Detect which cell encompasses the target text, then output its [x, y] center coordinate. 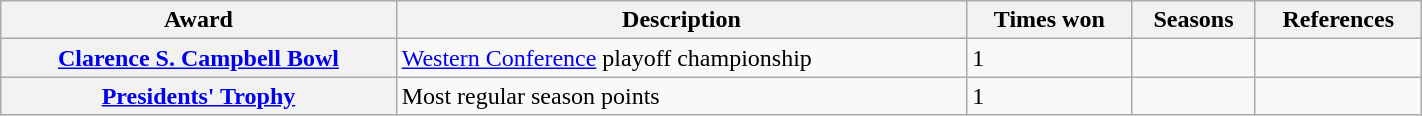
Clarence S. Campbell Bowl [198, 58]
Times won [1050, 20]
Most regular season points [682, 96]
Award [198, 20]
Seasons [1194, 20]
Presidents' Trophy [198, 96]
Western Conference playoff championship [682, 58]
References [1338, 20]
Description [682, 20]
